Return the (x, y) coordinate for the center point of the cell that contains the specified text.  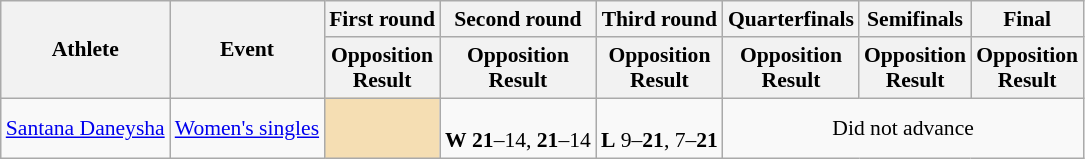
First round (382, 19)
Event (247, 50)
Women's singles (247, 128)
Quarterfinals (791, 19)
Final (1027, 19)
Second round (518, 19)
Athlete (86, 50)
Did not advance (903, 128)
Semifinals (915, 19)
L 9–21, 7–21 (660, 128)
W 21–14, 21–14 (518, 128)
Santana Daneysha (86, 128)
Third round (660, 19)
